Provide the (x, y) coordinate of the cell's center where the given text is located.  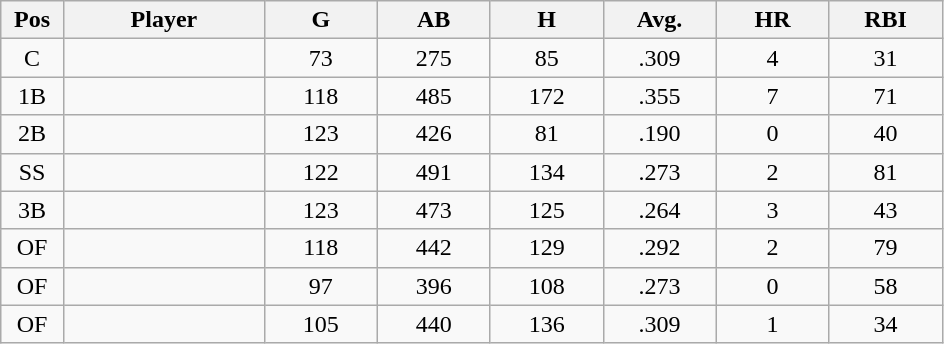
440 (434, 324)
HR (772, 20)
.292 (660, 248)
.355 (660, 96)
RBI (886, 20)
129 (546, 248)
134 (546, 172)
H (546, 20)
442 (434, 248)
31 (886, 58)
4 (772, 58)
3 (772, 210)
71 (886, 96)
172 (546, 96)
43 (886, 210)
275 (434, 58)
40 (886, 134)
85 (546, 58)
491 (434, 172)
125 (546, 210)
34 (886, 324)
122 (320, 172)
1 (772, 324)
105 (320, 324)
C (32, 58)
426 (434, 134)
2B (32, 134)
Pos (32, 20)
.264 (660, 210)
.190 (660, 134)
SS (32, 172)
7 (772, 96)
73 (320, 58)
136 (546, 324)
79 (886, 248)
485 (434, 96)
97 (320, 286)
G (320, 20)
108 (546, 286)
Avg. (660, 20)
396 (434, 286)
58 (886, 286)
Player (164, 20)
AB (434, 20)
473 (434, 210)
1B (32, 96)
3B (32, 210)
